Detect which cell encompasses the target text, then output its [x, y] center coordinate. 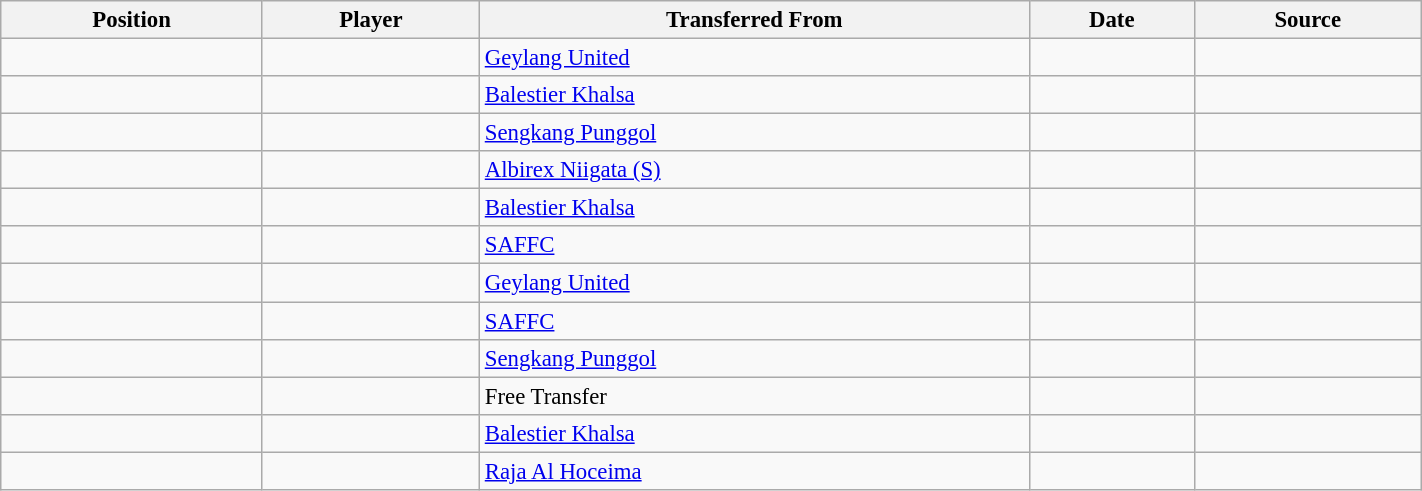
Player [370, 20]
Transferred From [754, 20]
Free Transfer [754, 396]
Position [132, 20]
Date [1112, 20]
Raja Al Hoceima [754, 471]
Source [1308, 20]
Albirex Niigata (S) [754, 170]
